Return (X, Y) of the center of cell containing provided text 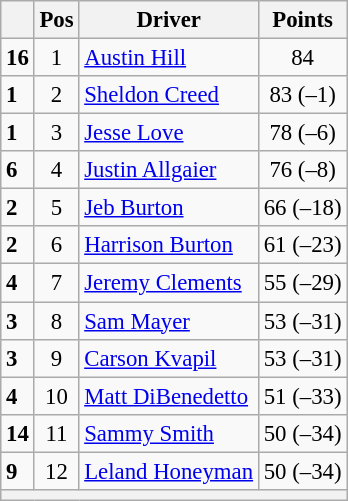
51 (–33) (302, 396)
Matt DiBenedetto (169, 396)
78 (–6) (302, 133)
Points (302, 20)
11 (56, 433)
16 (18, 58)
Pos (56, 20)
Jeremy Clements (169, 283)
84 (302, 58)
Sammy Smith (169, 433)
76 (–8) (302, 170)
Sam Mayer (169, 321)
Carson Kvapil (169, 358)
10 (56, 396)
Austin Hill (169, 58)
61 (–23) (302, 245)
83 (–1) (302, 95)
55 (–29) (302, 283)
Justin Allgaier (169, 170)
Jeb Burton (169, 208)
12 (56, 471)
Driver (169, 20)
Jesse Love (169, 133)
14 (18, 433)
7 (56, 283)
Sheldon Creed (169, 95)
8 (56, 321)
5 (56, 208)
Harrison Burton (169, 245)
Leland Honeyman (169, 471)
66 (–18) (302, 208)
